Determine the (X, Y) coordinate at the center of the cell enclosing the given text.  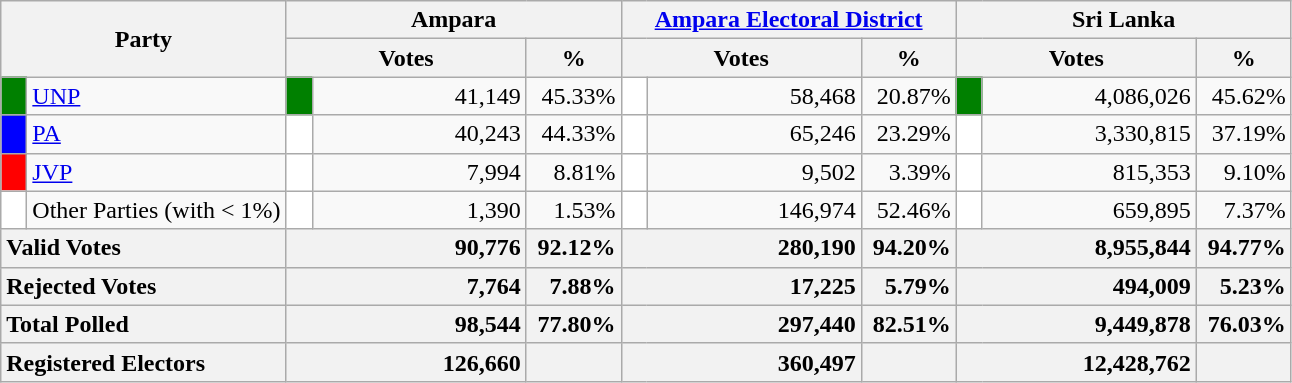
94.20% (908, 248)
126,660 (406, 362)
Sri Lanka (1124, 20)
9,502 (754, 172)
58,468 (754, 96)
659,895 (1089, 210)
4,086,026 (1089, 96)
494,009 (1076, 286)
Other Parties (with < 1%) (156, 210)
45.62% (1244, 96)
Ampara (454, 20)
Total Polled (144, 324)
Party (144, 39)
3,330,815 (1089, 134)
41,149 (419, 96)
94.77% (1244, 248)
17,225 (741, 286)
280,190 (741, 248)
1.53% (574, 210)
37.19% (1244, 134)
23.29% (908, 134)
7,764 (406, 286)
52.46% (908, 210)
Rejected Votes (144, 286)
65,246 (754, 134)
40,243 (419, 134)
Registered Electors (144, 362)
JVP (156, 172)
3.39% (908, 172)
20.87% (908, 96)
76.03% (1244, 324)
9,449,878 (1076, 324)
5.23% (1244, 286)
8.81% (574, 172)
44.33% (574, 134)
7.88% (574, 286)
98,544 (406, 324)
77.80% (574, 324)
45.33% (574, 96)
90,776 (406, 248)
1,390 (419, 210)
12,428,762 (1076, 362)
Ampara Electoral District (788, 20)
815,353 (1089, 172)
Valid Votes (144, 248)
82.51% (908, 324)
146,974 (754, 210)
360,497 (741, 362)
8,955,844 (1076, 248)
5.79% (908, 286)
9.10% (1244, 172)
7,994 (419, 172)
92.12% (574, 248)
7.37% (1244, 210)
UNP (156, 96)
297,440 (741, 324)
PA (156, 134)
